Search for the cell housing the specified text and yield its [X, Y] center coordinate. 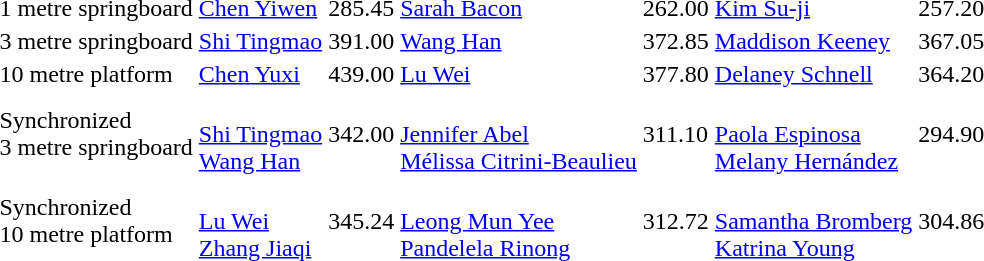
439.00 [362, 74]
391.00 [362, 41]
342.00 [362, 134]
372.85 [676, 41]
Paola EspinosaMelany Hernández [814, 134]
Jennifer AbelMélissa Citrini-Beaulieu [519, 134]
Chen Yuxi [260, 74]
Shi TingmaoWang Han [260, 134]
Shi Tingmao [260, 41]
Wang Han [519, 41]
311.10 [676, 134]
Lu Wei [519, 74]
Delaney Schnell [814, 74]
377.80 [676, 74]
Maddison Keeney [814, 41]
